For the text-containing cell, return its midpoint in [x, y] coordinate format. 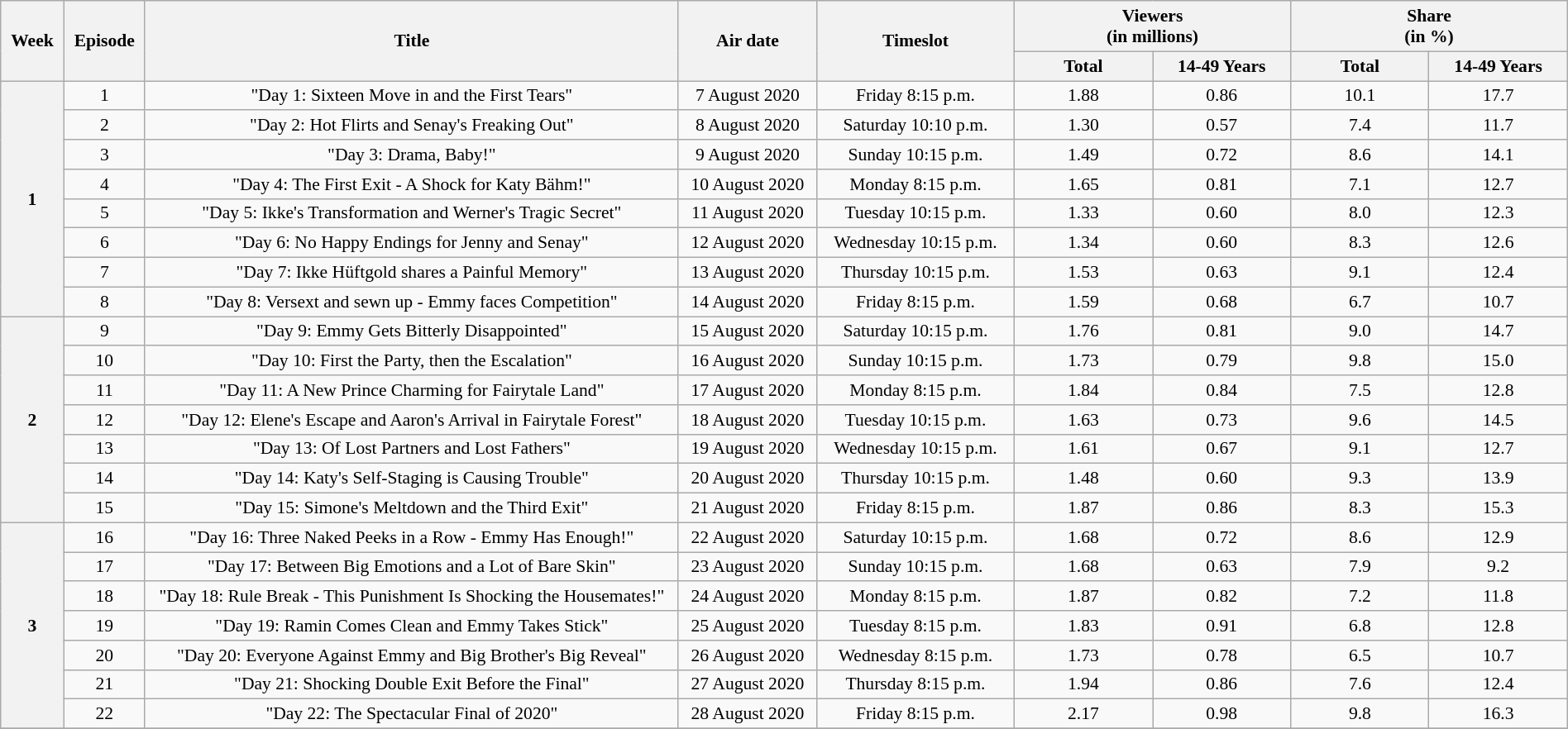
19 [104, 626]
7 August 2020 [748, 96]
0.73 [1222, 420]
1.30 [1083, 126]
"Day 15: Simone's Meltdown and the Third Exit" [412, 508]
Episode [104, 41]
18 August 2020 [748, 420]
"Day 11: A New Prince Charming for Fairytale Land" [412, 390]
Air date [748, 41]
"Day 9: Emmy Gets Bitterly Disappointed" [412, 331]
12 August 2020 [748, 243]
2.17 [1083, 714]
"Day 10: First the Party, then the Escalation" [412, 361]
7.9 [1360, 567]
22 [104, 714]
1.53 [1083, 273]
1.48 [1083, 479]
6 [104, 243]
13 August 2020 [748, 273]
Thursday 8:15 p.m. [916, 684]
26 August 2020 [748, 655]
17 August 2020 [748, 390]
11.7 [1499, 126]
1.61 [1083, 449]
1.65 [1083, 184]
5 [104, 213]
"Day 5: Ikke's Transformation and Werner's Tragic Secret" [412, 213]
"Day 7: Ikke Hüftgold shares a Painful Memory" [412, 273]
4 [104, 184]
0.79 [1222, 361]
13.9 [1499, 479]
"Day 17: Between Big Emotions and a Lot of Bare Skin" [412, 567]
18 [104, 597]
12 [104, 420]
"Day 1: Sixteen Move in and the First Tears" [412, 96]
7.6 [1360, 684]
11.8 [1499, 597]
7.2 [1360, 597]
10 [104, 361]
"Day 20: Everyone Against Emmy and Big Brother's Big Reveal" [412, 655]
0.84 [1222, 390]
12.3 [1499, 213]
"Day 6: No Happy Endings for Jenny and Senay" [412, 243]
Wednesday 8:15 p.m. [916, 655]
15 [104, 508]
9 August 2020 [748, 155]
12.9 [1499, 537]
1.83 [1083, 626]
16 [104, 537]
9.3 [1360, 479]
7.1 [1360, 184]
1.88 [1083, 96]
6.8 [1360, 626]
1.76 [1083, 331]
9.0 [1360, 331]
17.7 [1499, 96]
7.5 [1360, 390]
0.57 [1222, 126]
22 August 2020 [748, 537]
Tuesday 8:15 p.m. [916, 626]
Share(in %) [1429, 26]
20 August 2020 [748, 479]
1.94 [1083, 684]
"Day 14: Katy's Self-Staging is Causing Trouble" [412, 479]
11 August 2020 [748, 213]
"Day 19: Ramin Comes Clean and Emmy Takes Stick" [412, 626]
10 August 2020 [748, 184]
0.68 [1222, 302]
1.63 [1083, 420]
0.78 [1222, 655]
7.4 [1360, 126]
Week [32, 41]
0.91 [1222, 626]
14 August 2020 [748, 302]
Viewers(in millions) [1152, 26]
23 August 2020 [748, 567]
10.1 [1360, 96]
12.6 [1499, 243]
21 August 2020 [748, 508]
"Day 21: Shocking Double Exit Before the Final" [412, 684]
15.3 [1499, 508]
1.84 [1083, 390]
6.5 [1360, 655]
8 August 2020 [748, 126]
1.49 [1083, 155]
13 [104, 449]
"Day 18: Rule Break - This Punishment Is Shocking the Housemates!" [412, 597]
9.2 [1499, 567]
15.0 [1499, 361]
Timeslot [916, 41]
1.34 [1083, 243]
8.0 [1360, 213]
19 August 2020 [748, 449]
1.59 [1083, 302]
16.3 [1499, 714]
14.7 [1499, 331]
11 [104, 390]
14.1 [1499, 155]
9 [104, 331]
28 August 2020 [748, 714]
17 [104, 567]
9.6 [1360, 420]
8 [104, 302]
"Day 12: Elene's Escape and Aaron's Arrival in Fairytale Forest" [412, 420]
"Day 8: Versext and sewn up - Emmy faces Competition" [412, 302]
16 August 2020 [748, 361]
"Day 16: Three Naked Peeks in a Row - Emmy Has Enough!" [412, 537]
7 [104, 273]
15 August 2020 [748, 331]
14 [104, 479]
21 [104, 684]
"Day 22: The Spectacular Final of 2020" [412, 714]
0.82 [1222, 597]
24 August 2020 [748, 597]
14.5 [1499, 420]
6.7 [1360, 302]
Saturday 10:10 p.m. [916, 126]
0.67 [1222, 449]
1.33 [1083, 213]
"Day 13: Of Lost Partners and Lost Fathers" [412, 449]
27 August 2020 [748, 684]
Title [412, 41]
"Day 4: The First Exit - A Shock for Katy Bähm!" [412, 184]
"Day 3: Drama, Baby!" [412, 155]
25 August 2020 [748, 626]
"Day 2: Hot Flirts and Senay's Freaking Out" [412, 126]
0.98 [1222, 714]
20 [104, 655]
